Return the [X, Y] coordinate for the center point of the cell that contains the specified text.  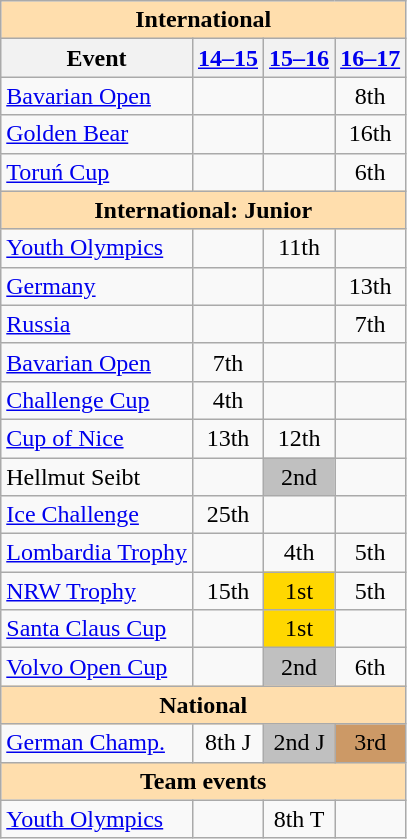
8th J [228, 743]
2nd J [300, 743]
16–17 [370, 58]
15th [228, 591]
25th [228, 515]
11th [300, 248]
Lombardia Trophy [97, 553]
Russia [97, 324]
16th [370, 134]
3rd [370, 743]
International: Junior [204, 210]
Ice Challenge [97, 515]
Cup of Nice [97, 438]
Hellmut Seibt [97, 477]
8th T [300, 819]
8th [370, 96]
Toruń Cup [97, 172]
14–15 [228, 58]
Golden Bear [97, 134]
Volvo Open Cup [97, 667]
German Champ. [97, 743]
Team events [204, 781]
15–16 [300, 58]
12th [300, 438]
International [204, 20]
Event [97, 58]
National [204, 705]
Germany [97, 286]
Challenge Cup [97, 400]
NRW Trophy [97, 591]
Santa Claus Cup [97, 629]
